Return (X, Y) of the center of cell containing provided text 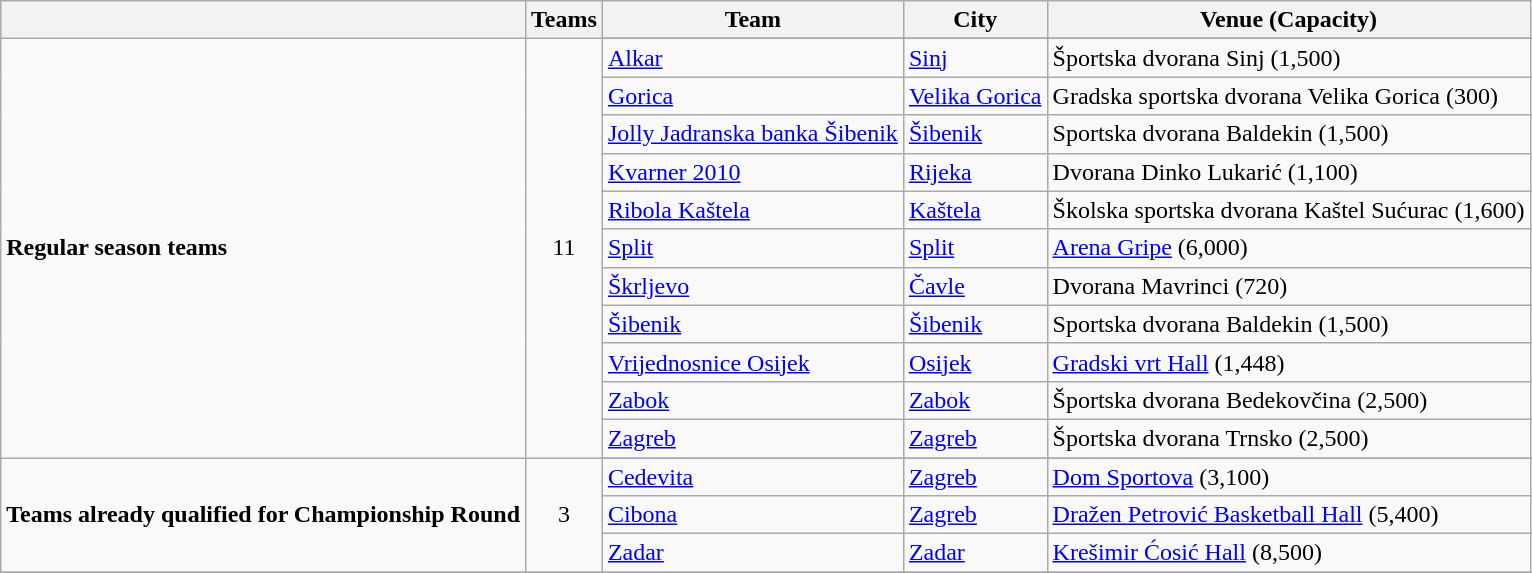
Sinj (975, 58)
Teams (564, 20)
Teams already qualified for Championship Round (264, 515)
Gradski vrt Hall (1,448) (1288, 362)
Krešimir Ćosić Hall (8,500) (1288, 553)
Venue (Capacity) (1288, 20)
Vrijednosnice Osijek (752, 362)
Športska dvorana Sinj (1,500) (1288, 58)
11 (564, 248)
Alkar (752, 58)
3 (564, 515)
Arena Gripe (6,000) (1288, 248)
City (975, 20)
Jolly Jadranska banka Šibenik (752, 134)
Dom Sportova (3,100) (1288, 477)
Ribola Kaštela (752, 210)
Športska dvorana Trnsko (2,500) (1288, 438)
Gradska sportska dvorana Velika Gorica (300) (1288, 96)
Dražen Petrović Basketball Hall (5,400) (1288, 515)
Školska sportska dvorana Kaštel Sućurac (1,600) (1288, 210)
Kvarner 2010 (752, 172)
Škrljevo (752, 286)
Športska dvorana Bedekovčina (2,500) (1288, 400)
Dvorana Dinko Lukarić (1,100) (1288, 172)
Gorica (752, 96)
Kaštela (975, 210)
Regular season teams (264, 248)
Team (752, 20)
Dvorana Mavrinci (720) (1288, 286)
Osijek (975, 362)
Velika Gorica (975, 96)
Cedevita (752, 477)
Rijeka (975, 172)
Cibona (752, 515)
Čavle (975, 286)
